Provide the [X, Y] coordinate of the cell's center where the given text is located.  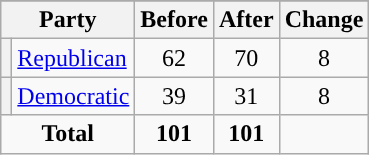
70 [246, 58]
31 [246, 96]
Party [68, 20]
62 [174, 58]
Before [174, 20]
Total [68, 134]
Republican [74, 58]
Democratic [74, 96]
39 [174, 96]
Change [324, 20]
After [246, 20]
